Search for the cell housing the specified text and yield its [x, y] center coordinate. 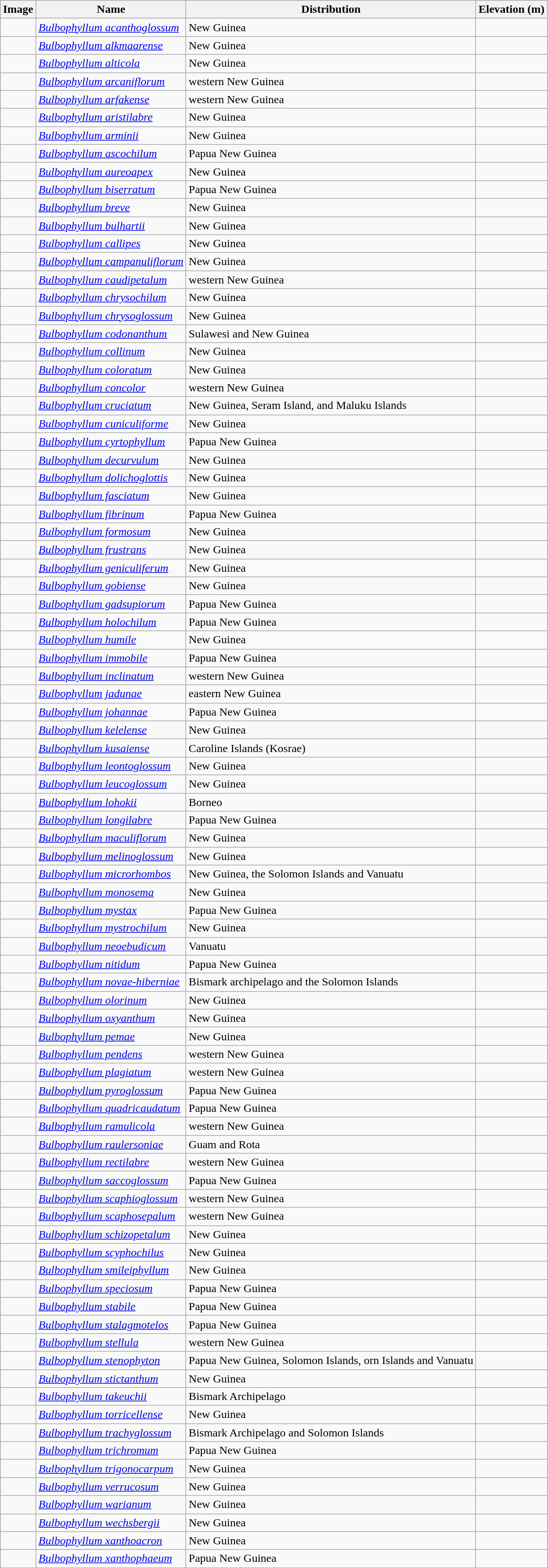
Bulbophyllum biserratum [111, 189]
Bulbophyllum melinoglossum [111, 856]
Bulbophyllum takeuchii [111, 1397]
Bulbophyllum warianum [111, 1505]
Bulbophyllum ramulicola [111, 1126]
Distribution [331, 9]
Bulbophyllum dolichoglottis [111, 478]
Bulbophyllum immobile [111, 658]
Bulbophyllum trichromum [111, 1451]
Bulbophyllum olorinum [111, 1000]
Bulbophyllum aristilabre [111, 117]
Caroline Islands (Kosrae) [331, 748]
Bulbophyllum formosum [111, 532]
Bulbophyllum plagiatum [111, 1072]
Bulbophyllum collinum [111, 352]
Bismark archipelago and the Solomon Islands [331, 982]
Vanuatu [331, 946]
Bulbophyllum longilabre [111, 820]
Bulbophyllum novae-hiberniae [111, 982]
Bulbophyllum wechsbergii [111, 1523]
Guam and Rota [331, 1144]
Bulbophyllum cruciatum [111, 406]
Bulbophyllum johannae [111, 712]
New Guinea, Seram Island, and Maluku Islands [331, 406]
Bulbophyllum concolor [111, 388]
Bulbophyllum pyroglossum [111, 1090]
Bulbophyllum pemae [111, 1036]
Image [18, 9]
Bulbophyllum caudipetalum [111, 280]
Bulbophyllum mystax [111, 910]
Bulbophyllum chrysochilum [111, 298]
Bulbophyllum breve [111, 207]
Bulbophyllum holochilum [111, 622]
Elevation (m) [512, 9]
Bulbophyllum arfakense [111, 99]
Bulbophyllum codonanthum [111, 334]
Bulbophyllum coloratum [111, 370]
Bulbophyllum rectilabre [111, 1162]
Sulawesi and New Guinea [331, 334]
Bulbophyllum kelelense [111, 730]
Bulbophyllum quadricaudatum [111, 1108]
Bulbophyllum jadunae [111, 694]
Bulbophyllum ascochilum [111, 153]
Bulbophyllum oxyanthum [111, 1018]
Bulbophyllum neoebudicum [111, 946]
Bulbophyllum pendens [111, 1054]
Bulbophyllum frustrans [111, 550]
Bulbophyllum cuniculiforme [111, 424]
Bulbophyllum smileiphyllum [111, 1270]
Bulbophyllum monosema [111, 892]
Bismark Archipelago and Solomon Islands [331, 1433]
Bulbophyllum chrysoglossum [111, 316]
Bulbophyllum scaphioglossum [111, 1198]
Bulbophyllum gadsupiorum [111, 604]
Bulbophyllum trigonocarpum [111, 1469]
Bulbophyllum aureoapex [111, 171]
Bulbophyllum stabile [111, 1306]
Bulbophyllum cyrtophyllum [111, 442]
New Guinea, the Solomon Islands and Vanuatu [331, 874]
Bulbophyllum scyphochilus [111, 1252]
Bulbophyllum stictanthum [111, 1379]
Bulbophyllum leontoglossum [111, 766]
Bulbophyllum lohokii [111, 802]
Bulbophyllum arcaniflorum [111, 81]
Bulbophyllum stellula [111, 1342]
Name [111, 9]
Bulbophyllum torricellense [111, 1415]
Bulbophyllum alkmaarense [111, 45]
Bulbophyllum maculiflorum [111, 838]
Bulbophyllum saccoglossum [111, 1180]
Bulbophyllum kusaiense [111, 748]
Bulbophyllum decurvulum [111, 460]
Bulbophyllum humile [111, 640]
Bulbophyllum alticola [111, 63]
Bulbophyllum microrhombos [111, 874]
Bulbophyllum inclinatum [111, 676]
Bulbophyllum campanuliflorum [111, 262]
Bulbophyllum xanthoacron [111, 1541]
Bulbophyllum acanthoglossum [111, 27]
Bulbophyllum xanthophaeum [111, 1559]
Bulbophyllum geniculiferum [111, 568]
Bulbophyllum trachyglossum [111, 1433]
Bulbophyllum speciosum [111, 1288]
Bulbophyllum mystrochilum [111, 928]
Bulbophyllum fibrinum [111, 514]
Bulbophyllum arminii [111, 135]
Bulbophyllum callipes [111, 244]
Bulbophyllum bulhartii [111, 226]
Bulbophyllum stenophyton [111, 1360]
Bulbophyllum raulersoniae [111, 1144]
Bulbophyllum scaphosepalum [111, 1216]
Bulbophyllum nitidum [111, 964]
eastern New Guinea [331, 694]
Bismark Archipelago [331, 1397]
Papua New Guinea, Solomon Islands, orn Islands and Vanuatu [331, 1360]
Bulbophyllum gobiense [111, 586]
Bulbophyllum leucoglossum [111, 784]
Bulbophyllum verrucosum [111, 1487]
Bulbophyllum fasciatum [111, 496]
Borneo [331, 802]
Bulbophyllum stalagmotelos [111, 1324]
Bulbophyllum schizopetalum [111, 1234]
